Scan for the cell matching the given text and deliver its (x, y) coordinate at center. 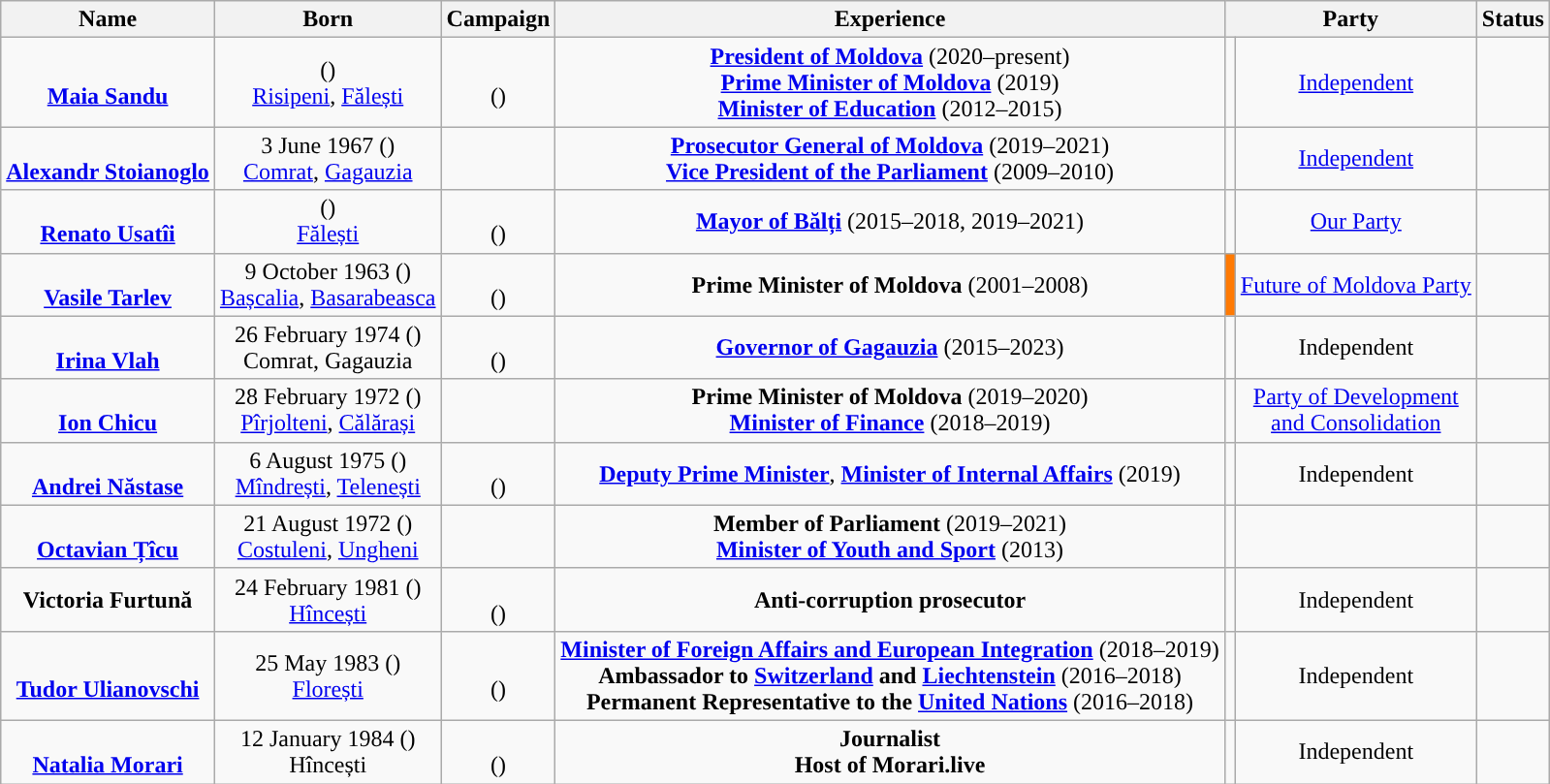
Campaign (498, 19)
()Fălești (328, 221)
6 August 1975 ()Mîndrești, Telenești (328, 473)
Prosecutor General of Moldova (2019–2021)Vice President of the Parliament (2009–2010) (890, 159)
Victoria Furtună (109, 599)
()Risipeni, Fălești (328, 82)
Party of Developmentand Consolidation (1355, 411)
Tudor Ulianovschi (109, 675)
Ion Chicu (109, 411)
9 October 1963 ()Bașcalia, Basarabeasca (328, 285)
25 May 1983 ()Florești (328, 675)
28 February 1972 ()Pîrjolteni, Călărași (328, 411)
Maia Sandu (109, 82)
President of Moldova (2020–present)Prime Minister of Moldova (2019)Minister of Education (2012–2015) (890, 82)
Alexandr Stoianoglo (109, 159)
Mayor of Bălți (2015–2018, 2019–2021) (890, 221)
Member of Parliament (2019–2021)Minister of Youth and Sport (2013) (890, 537)
Natalia Morari (109, 752)
Future of Moldova Party (1355, 285)
JournalistHost of Morari.live (890, 752)
Status (1512, 19)
Our Party (1355, 221)
Name (109, 19)
Experience (890, 19)
Deputy Prime Minister, Minister of Internal Affairs (2019) (890, 473)
Party (1350, 19)
Governor of Gagauzia (2015–2023) (890, 347)
Prime Minister of Moldova (2001–2008) (890, 285)
Irina Vlah (109, 347)
Octavian Țîcu (109, 537)
3 June 1967 ()Comrat, Gagauzia (328, 159)
Andrei Năstase (109, 473)
21 August 1972 ()Costuleni, Ungheni (328, 537)
26 February 1974 ()Comrat, Gagauzia (328, 347)
Vasile Tarlev (109, 285)
Born (328, 19)
Renato Usatîi (109, 221)
24 February 1981 ()Hîncești (328, 599)
Prime Minister of Moldova (2019–2020)Minister of Finance (2018–2019) (890, 411)
12 January 1984 ()Hîncești (328, 752)
Anti-corruption prosecutor (890, 599)
